Identify which cell holds the provided text, then report its (X, Y) central coordinate. 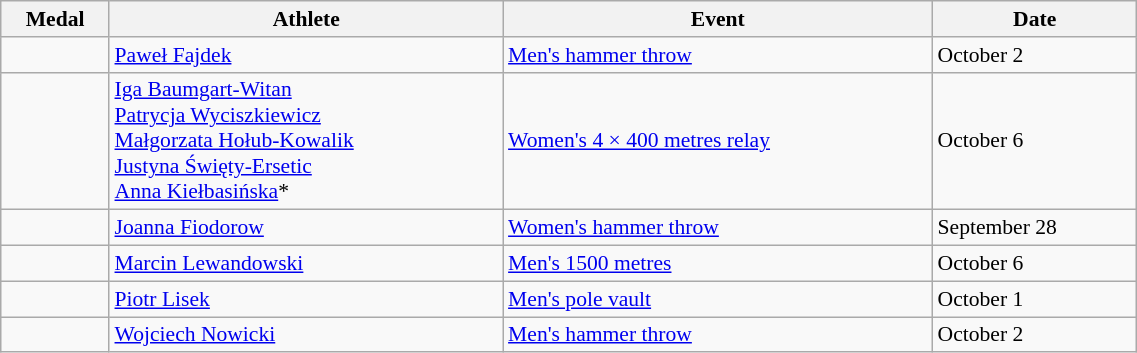
Joanna Fiodorow (306, 228)
October 1 (1034, 299)
Paweł Fajdek (306, 55)
Wojciech Nowicki (306, 335)
September 28 (1034, 228)
Date (1034, 19)
Piotr Lisek (306, 299)
Medal (56, 19)
Women's hammer throw (718, 228)
Women's 4 × 400 metres relay (718, 141)
Event (718, 19)
Athlete (306, 19)
Iga Baumgart-WitanPatrycja WyciszkiewiczMałgorzata Hołub-KowalikJustyna Święty-ErseticAnna Kiełbasińska* (306, 141)
Men's pole vault (718, 299)
Marcin Lewandowski (306, 264)
Men's 1500 metres (718, 264)
